Provide the (X, Y) coordinate of the cell's center where the given text is located.  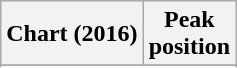
Chart (2016) (72, 34)
Peak position (189, 34)
